Determine the (X, Y) coordinate at the center of the cell enclosing the given text.  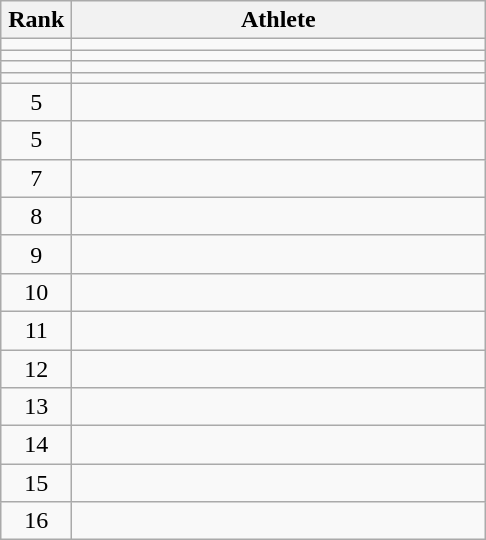
14 (36, 445)
16 (36, 521)
Rank (36, 20)
9 (36, 254)
11 (36, 330)
7 (36, 178)
8 (36, 216)
12 (36, 369)
10 (36, 292)
13 (36, 407)
15 (36, 483)
Athlete (278, 20)
